Pinpoint the cell where the given text exists, returning its (x, y) midpoint coordinate. 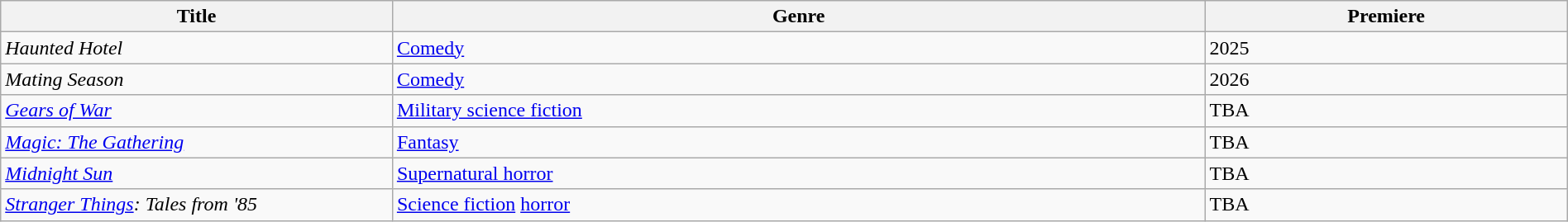
Premiere (1386, 17)
Magic: The Gathering (197, 142)
Midnight Sun (197, 173)
2025 (1386, 48)
Genre (799, 17)
Haunted Hotel (197, 48)
Science fiction horror (799, 205)
2026 (1386, 79)
Mating Season (197, 79)
Gears of War (197, 111)
Military science fiction (799, 111)
Title (197, 17)
Stranger Things: Tales from '85 (197, 205)
Fantasy (799, 142)
Supernatural horror (799, 173)
